Identify which cell holds the provided text, then report its [X, Y] central coordinate. 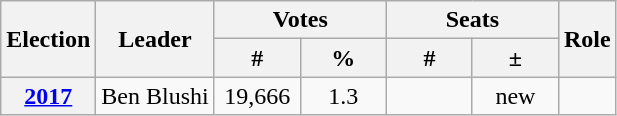
1.3 [343, 96]
Role [587, 39]
19,666 [257, 96]
2017 [48, 96]
Election [48, 39]
Seats [472, 20]
± [515, 58]
% [343, 58]
Leader [155, 39]
Votes [300, 20]
Ben Blushi [155, 96]
new [515, 96]
